Return the (X, Y) coordinate for the center point of the cell that contains the specified text.  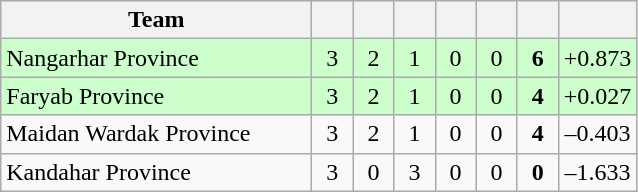
–1.633 (598, 172)
–0.403 (598, 134)
Kandahar Province (156, 172)
Maidan Wardak Province (156, 134)
Faryab Province (156, 96)
+0.873 (598, 58)
Team (156, 20)
Nangarhar Province (156, 58)
6 (538, 58)
+0.027 (598, 96)
